Scan for the cell matching the given text and deliver its [X, Y] coordinate at center. 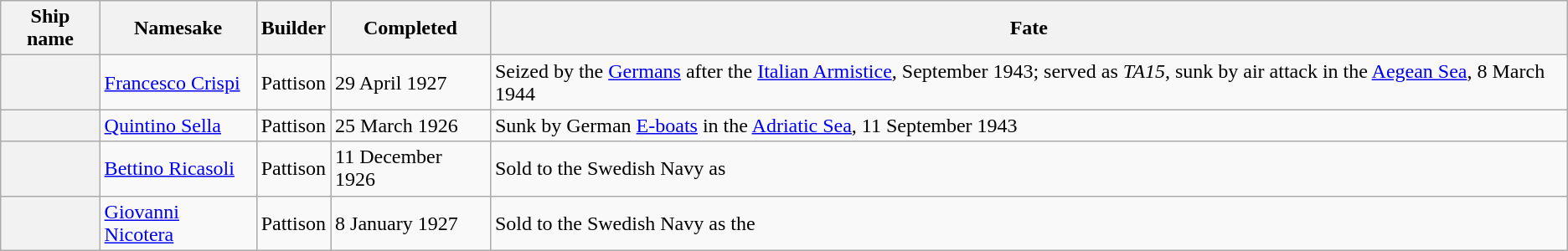
Sold to the Swedish Navy as [1029, 169]
Seized by the Germans after the Italian Armistice, September 1943; served as TA15, sunk by air attack in the Aegean Sea, 8 March 1944 [1029, 82]
Francesco Crispi [178, 82]
Giovanni Nicotera [178, 223]
Fate [1029, 28]
29 April 1927 [410, 82]
Bettino Ricasoli [178, 169]
Namesake [178, 28]
Ship name [50, 28]
Quintino Sella [178, 125]
Builder [293, 28]
11 December 1926 [410, 169]
8 January 1927 [410, 223]
25 March 1926 [410, 125]
Completed [410, 28]
Sunk by German E-boats in the Adriatic Sea, 11 September 1943 [1029, 125]
Sold to the Swedish Navy as the [1029, 223]
